Return the [X, Y] coordinate for the center point of the cell that contains the specified text.  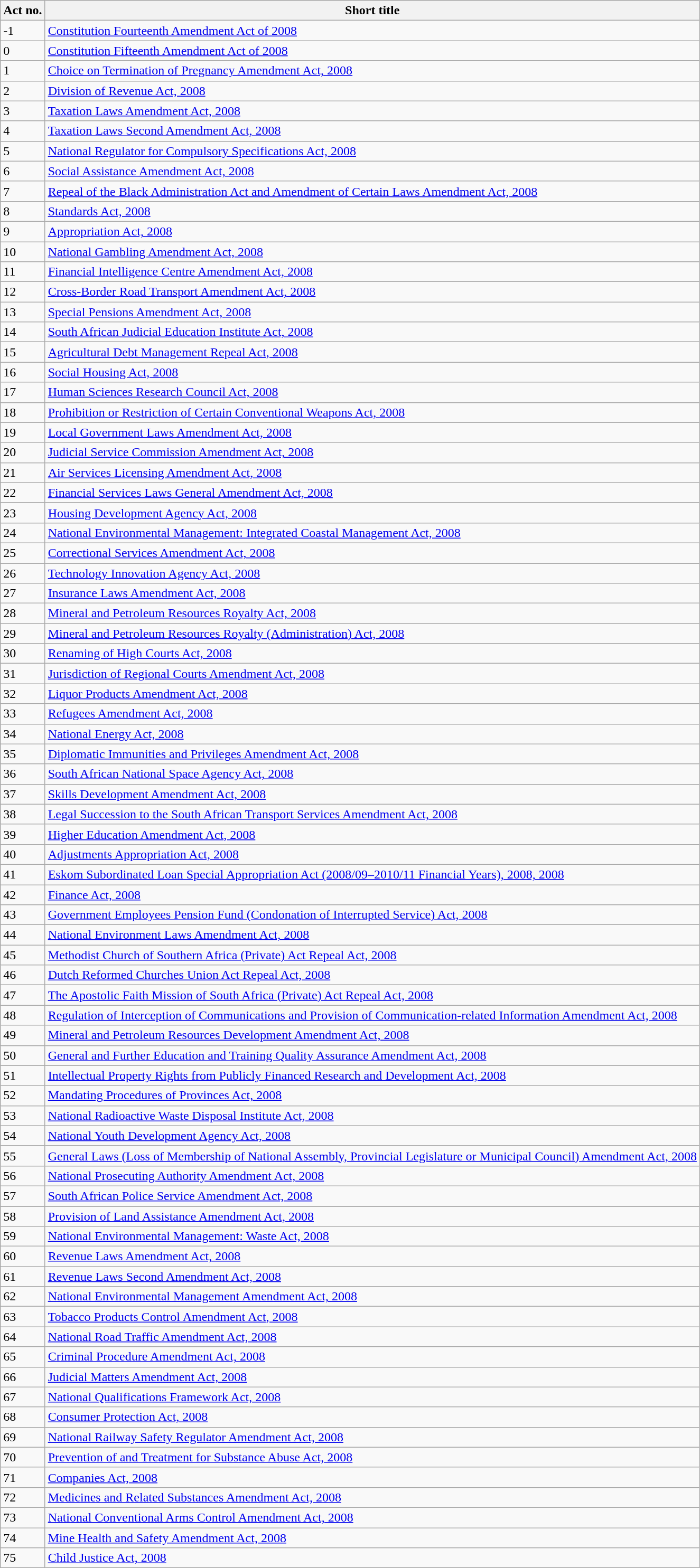
39 [23, 834]
68 [23, 1417]
Intellectual Property Rights from Publicly Financed Research and Development Act, 2008 [372, 1075]
Refugees Amendment Act, 2008 [372, 714]
47 [23, 995]
National Qualifications Framework Act, 2008 [372, 1397]
Consumer Protection Act, 2008 [372, 1417]
Mandating Procedures of Provinces Act, 2008 [372, 1095]
Human Sciences Research Council Act, 2008 [372, 392]
49 [23, 1035]
Mineral and Petroleum Resources Royalty Act, 2008 [372, 613]
National Energy Act, 2008 [372, 734]
73 [23, 1517]
2 [23, 91]
Renaming of High Courts Act, 2008 [372, 654]
Mine Health and Safety Amendment Act, 2008 [372, 1538]
66 [23, 1377]
Act no. [23, 11]
Choice on Termination of Pregnancy Amendment Act, 2008 [372, 71]
Judicial Matters Amendment Act, 2008 [372, 1377]
65 [23, 1357]
35 [23, 754]
General Laws (Loss of Membership of National Assembly, Provincial Legislature or Municipal Council) Amendment Act, 2008 [372, 1156]
Medicines and Related Substances Amendment Act, 2008 [372, 1497]
11 [23, 272]
Criminal Procedure Amendment Act, 2008 [372, 1357]
Short title [372, 11]
48 [23, 1015]
7 [23, 191]
-1 [23, 31]
74 [23, 1538]
National Environment Laws Amendment Act, 2008 [372, 935]
30 [23, 654]
33 [23, 714]
58 [23, 1216]
South African Police Service Amendment Act, 2008 [372, 1196]
5 [23, 151]
Revenue Laws Amendment Act, 2008 [372, 1257]
Tobacco Products Control Amendment Act, 2008 [372, 1317]
59 [23, 1236]
16 [23, 372]
43 [23, 915]
Jurisdiction of Regional Courts Amendment Act, 2008 [372, 674]
10 [23, 252]
Constitution Fourteenth Amendment Act of 2008 [372, 31]
Appropriation Act, 2008 [372, 231]
14 [23, 332]
26 [23, 573]
Methodist Church of Southern Africa (Private) Act Repeal Act, 2008 [372, 955]
National Gambling Amendment Act, 2008 [372, 252]
60 [23, 1257]
62 [23, 1297]
3 [23, 111]
South African National Space Agency Act, 2008 [372, 774]
Prohibition or Restriction of Certain Conventional Weapons Act, 2008 [372, 412]
75 [23, 1558]
52 [23, 1095]
Diplomatic Immunities and Privileges Amendment Act, 2008 [372, 754]
69 [23, 1437]
National Regulator for Compulsory Specifications Act, 2008 [372, 151]
13 [23, 312]
44 [23, 935]
National Environmental Management: Waste Act, 2008 [372, 1236]
Companies Act, 2008 [372, 1477]
Finance Act, 2008 [372, 895]
Agricultural Debt Management Repeal Act, 2008 [372, 352]
42 [23, 895]
70 [23, 1457]
53 [23, 1116]
57 [23, 1196]
8 [23, 211]
1 [23, 71]
Financial Services Laws General Amendment Act, 2008 [372, 493]
Standards Act, 2008 [372, 211]
20 [23, 452]
63 [23, 1317]
Eskom Subordinated Loan Special Appropriation Act (2008/09–2010/11 Financial Years), 2008, 2008 [372, 874]
Provision of Land Assistance Amendment Act, 2008 [372, 1216]
4 [23, 131]
Social Housing Act, 2008 [372, 372]
Government Employees Pension Fund (Condonation of Interrupted Service) Act, 2008 [372, 915]
Local Government Laws Amendment Act, 2008 [372, 432]
Skills Development Amendment Act, 2008 [372, 794]
Judicial Service Commission Amendment Act, 2008 [372, 452]
41 [23, 874]
National Road Traffic Amendment Act, 2008 [372, 1337]
Adjustments Appropriation Act, 2008 [372, 854]
National Prosecuting Authority Amendment Act, 2008 [372, 1176]
19 [23, 432]
Repeal of the Black Administration Act and Amendment of Certain Laws Amendment Act, 2008 [372, 191]
Mineral and Petroleum Resources Royalty (Administration) Act, 2008 [372, 634]
32 [23, 694]
Division of Revenue Act, 2008 [372, 91]
29 [23, 634]
The Apostolic Faith Mission of South Africa (Private) Act Repeal Act, 2008 [372, 995]
Housing Development Agency Act, 2008 [372, 513]
Constitution Fifteenth Amendment Act of 2008 [372, 51]
Correctional Services Amendment Act, 2008 [372, 553]
50 [23, 1055]
25 [23, 553]
National Railway Safety Regulator Amendment Act, 2008 [372, 1437]
24 [23, 533]
Dutch Reformed Churches Union Act Repeal Act, 2008 [372, 975]
64 [23, 1337]
Financial Intelligence Centre Amendment Act, 2008 [372, 272]
South African Judicial Education Institute Act, 2008 [372, 332]
46 [23, 975]
36 [23, 774]
Air Services Licensing Amendment Act, 2008 [372, 473]
38 [23, 814]
61 [23, 1277]
National Environmental Management Amendment Act, 2008 [372, 1297]
National Environmental Management: Integrated Coastal Management Act, 2008 [372, 533]
National Conventional Arms Control Amendment Act, 2008 [372, 1517]
27 [23, 593]
55 [23, 1156]
Special Pensions Amendment Act, 2008 [372, 312]
National Youth Development Agency Act, 2008 [372, 1136]
31 [23, 674]
9 [23, 231]
28 [23, 613]
72 [23, 1497]
Legal Succession to the South African Transport Services Amendment Act, 2008 [372, 814]
18 [23, 412]
Taxation Laws Second Amendment Act, 2008 [372, 131]
17 [23, 392]
Higher Education Amendment Act, 2008 [372, 834]
Technology Innovation Agency Act, 2008 [372, 573]
Social Assistance Amendment Act, 2008 [372, 171]
Cross-Border Road Transport Amendment Act, 2008 [372, 292]
0 [23, 51]
Insurance Laws Amendment Act, 2008 [372, 593]
12 [23, 292]
22 [23, 493]
Prevention of and Treatment for Substance Abuse Act, 2008 [372, 1457]
National Radioactive Waste Disposal Institute Act, 2008 [372, 1116]
Regulation of Interception of Communications and Provision of Communication-related Information Amendment Act, 2008 [372, 1015]
67 [23, 1397]
6 [23, 171]
23 [23, 513]
Taxation Laws Amendment Act, 2008 [372, 111]
Liquor Products Amendment Act, 2008 [372, 694]
45 [23, 955]
Child Justice Act, 2008 [372, 1558]
34 [23, 734]
Mineral and Petroleum Resources Development Amendment Act, 2008 [372, 1035]
71 [23, 1477]
General and Further Education and Training Quality Assurance Amendment Act, 2008 [372, 1055]
54 [23, 1136]
51 [23, 1075]
56 [23, 1176]
21 [23, 473]
37 [23, 794]
Revenue Laws Second Amendment Act, 2008 [372, 1277]
40 [23, 854]
15 [23, 352]
